Return the (X, Y) coordinate for the center point of the cell that contains the specified text.  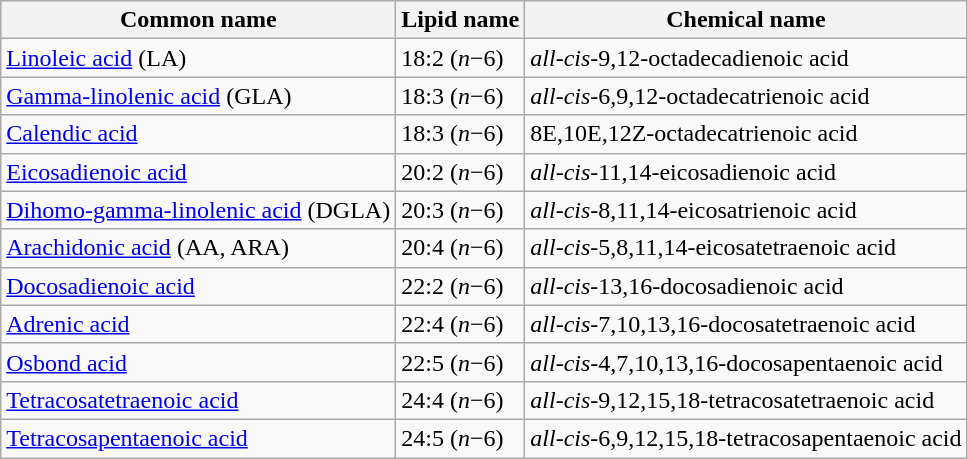
all-cis-13,16-docosadienoic acid (746, 286)
all-cis-5,8,11,14-eicosatetraenoic acid (746, 248)
22:4 (n−6) (460, 324)
Common name (198, 20)
8E,10E,12Z-octadecatrienoic acid (746, 134)
all-cis-11,14-eicosadienoic acid (746, 172)
all-cis-6,9,12,15,18-tetracosapentaenoic acid (746, 438)
all-cis-6,9,12-octadecatrienoic acid (746, 96)
all-cis-9,12-octadecadienoic acid (746, 58)
Docosadienoic acid (198, 286)
20:2 (n−6) (460, 172)
Tetracosatetraenoic acid (198, 400)
Gamma-linolenic acid (GLA) (198, 96)
20:3 (n−6) (460, 210)
Adrenic acid (198, 324)
Chemical name (746, 20)
all-cis-9,12,15,18-tetracosatetraenoic acid (746, 400)
Osbond acid (198, 362)
22:2 (n−6) (460, 286)
Lipid name (460, 20)
Arachidonic acid (AA, ARA) (198, 248)
all-cis-8,11,14-eicosatrienoic acid (746, 210)
Eicosadienoic acid (198, 172)
24:5 (n−6) (460, 438)
22:5 (n−6) (460, 362)
Linoleic acid (LA) (198, 58)
Tetracosapentaenoic acid (198, 438)
18:2 (n−6) (460, 58)
Dihomo-gamma-linolenic acid (DGLA) (198, 210)
24:4 (n−6) (460, 400)
all-cis-7,10,13,16-docosatetraenoic acid (746, 324)
Calendic acid (198, 134)
all-cis-4,7,10,13,16-docosapentaenoic acid (746, 362)
20:4 (n−6) (460, 248)
